Detect which cell encompasses the target text, then output its (x, y) center coordinate. 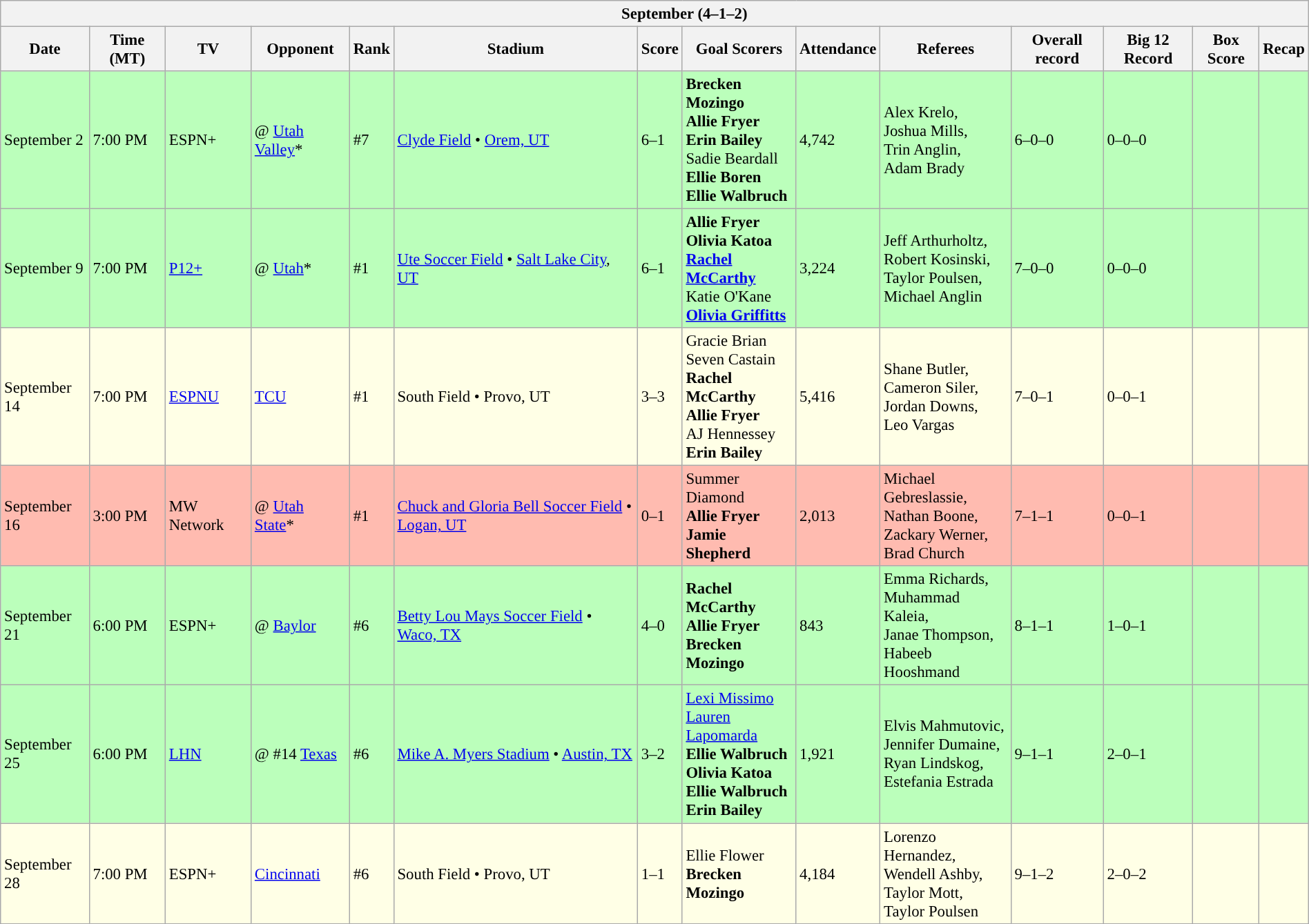
Rank (371, 48)
Date (45, 48)
Attendance (838, 48)
September 16 (45, 516)
Michael Gebreslassie, Nathan Boone, Zackary Werner, Brad Church (946, 516)
Alex Krelo, Joshua Mills, Trin Anglin, Adam Brady (946, 140)
1–1 (660, 873)
Ellie Flower Brecken Mozingo (739, 873)
September 25 (45, 754)
Brecken Mozingo Allie Fryer Erin Bailey Sadie Beardall Ellie Boren Ellie Walbruch (739, 140)
6–0–0 (1057, 140)
3–2 (660, 754)
Box Score (1226, 48)
Allie Fryer Olivia Katoa Rachel McCarthy Katie O'Kane Olivia Griffitts (739, 269)
7–0–1 (1057, 397)
P12+ (208, 269)
9–1–2 (1057, 873)
Summer Diamond Allie Fryer Jamie Shepherd (739, 516)
September 14 (45, 397)
Lorenzo Hernandez, Wendell Ashby, Taylor Mott, Taylor Poulsen (946, 873)
Big 12 Record (1148, 48)
Stadium (515, 48)
TV (208, 48)
4–0 (660, 625)
@ Utah Valley* (301, 140)
1–0–1 (1148, 625)
1,921 (838, 754)
LHN (208, 754)
September 9 (45, 269)
Elvis Mahmutovic, Jennifer Dumaine, Ryan Lindskog, Estefania Estrada (946, 754)
Shane Butler, Cameron Siler, Jordan Downs, Leo Vargas (946, 397)
@ Baylor (301, 625)
Clyde Field • Orem, UT (515, 140)
September (4–1–2) (654, 14)
Chuck and Gloria Bell Soccer Field • Logan, UT (515, 516)
Ute Soccer Field • Salt Lake City, UT (515, 269)
9–1–1 (1057, 754)
Score (660, 48)
Referees (946, 48)
Overall record (1057, 48)
8–1–1 (1057, 625)
Time (MT) (127, 48)
4,742 (838, 140)
Goal Scorers (739, 48)
September 21 (45, 625)
Opponent (301, 48)
3:00 PM (127, 516)
7–0–0 (1057, 269)
2–0–1 (1148, 754)
7–1–1 (1057, 516)
TCU (301, 397)
2,013 (838, 516)
Rachel McCarthy Allie Fryer Brecken Mozingo (739, 625)
ESPNU (208, 397)
Mike A. Myers Stadium • Austin, TX (515, 754)
@ Utah* (301, 269)
@ #14 Texas (301, 754)
843 (838, 625)
4,184 (838, 873)
Emma Richards, Muhammad Kaleia, Janae Thompson, Habeeb Hooshmand (946, 625)
Betty Lou Mays Soccer Field • Waco, TX (515, 625)
3–3 (660, 397)
3,224 (838, 269)
@ Utah State* (301, 516)
MW Network (208, 516)
Lexi Missimo Lauren Lapomarda Ellie Walbruch Olivia Katoa Ellie Walbruch Erin Bailey (739, 754)
Cincinnati (301, 873)
Jeff Arthurholtz, Robert Kosinski, Taylor Poulsen, Michael Anglin (946, 269)
0–1 (660, 516)
Recap (1284, 48)
#7 (371, 140)
2–0–2 (1148, 873)
September 2 (45, 140)
September 28 (45, 873)
5,416 (838, 397)
Gracie Brian Seven Castain Rachel McCarthy Allie Fryer AJ Hennessey Erin Bailey (739, 397)
